Determine the (X, Y) coordinate at the center of the cell enclosing the given text.  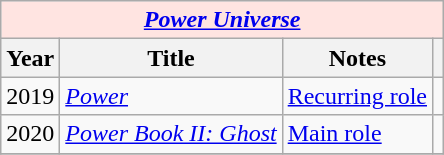
2019 (30, 96)
2020 (30, 134)
Main role (357, 134)
Year (30, 58)
Recurring role (357, 96)
Title (171, 58)
Power Book II: Ghost (171, 134)
Power Universe (222, 20)
Power (171, 96)
Notes (357, 58)
